Determine the [x, y] coordinate at the center of the cell enclosing the given text.  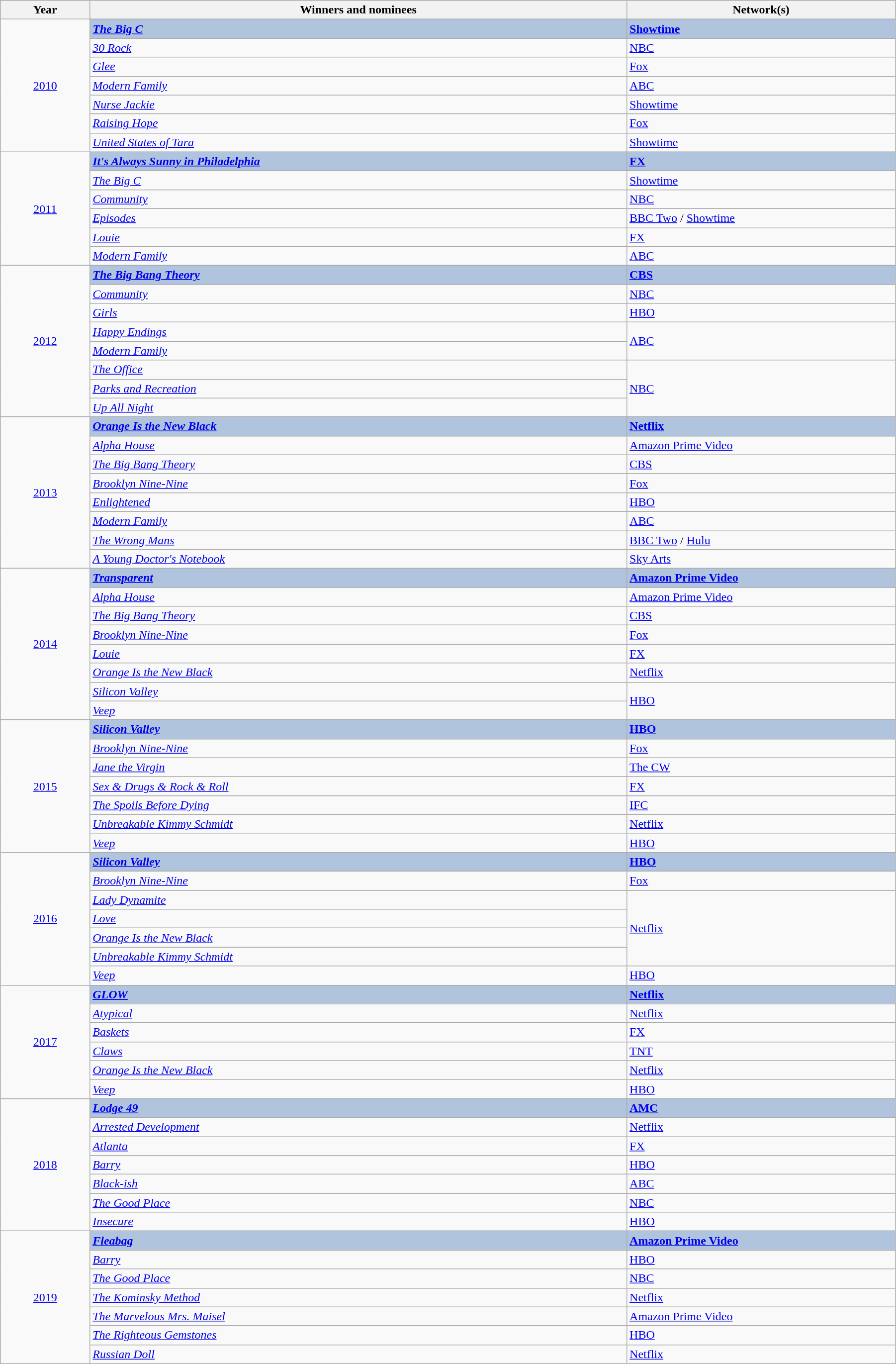
BBC Two / Hulu [761, 540]
Atypical [358, 1013]
Episodes [358, 218]
2017 [45, 1042]
Baskets [358, 1032]
United States of Tara [358, 142]
Black-ish [358, 1184]
2014 [45, 644]
A Young Doctor's Notebook [358, 559]
Lodge 49 [358, 1108]
The Kominsky Method [358, 1297]
The Office [358, 370]
The Wrong Mans [358, 540]
Russian Doll [358, 1354]
Jane the Virgin [358, 767]
Lady Dynamite [358, 900]
Fleabag [358, 1241]
It's Always Sunny in Philadelphia [358, 161]
Parks and Recreation [358, 389]
GLOW [358, 994]
BBC Two / Showtime [761, 218]
2019 [45, 1297]
Up All Night [358, 407]
2012 [45, 341]
2013 [45, 492]
Year [45, 10]
2015 [45, 786]
Love [358, 919]
2016 [45, 919]
Arrested Development [358, 1127]
Atlanta [358, 1146]
30 Rock [358, 48]
Enlightened [358, 502]
Girls [358, 313]
TNT [761, 1051]
Sky Arts [761, 559]
Claws [358, 1051]
Network(s) [761, 10]
IFC [761, 805]
Glee [358, 67]
Happy Endings [358, 332]
Raising Hope [358, 123]
2018 [45, 1165]
Transparent [358, 578]
The Marvelous Mrs. Maisel [358, 1316]
The CW [761, 767]
The Righteous Gemstones [358, 1335]
Sex & Drugs & Rock & Roll [358, 786]
2010 [45, 86]
Insecure [358, 1222]
Winners and nominees [358, 10]
The Spoils Before Dying [358, 805]
Nurse Jackie [358, 104]
2011 [45, 208]
AMC [761, 1108]
